Find where the given text appears and provide that cell's center as [X, Y] coordinate. 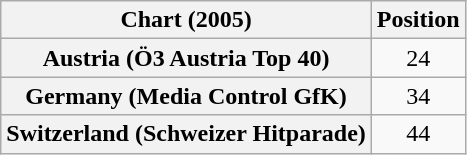
34 [418, 96]
44 [418, 134]
24 [418, 58]
Switzerland (Schweizer Hitparade) [186, 134]
Germany (Media Control GfK) [186, 96]
Austria (Ö3 Austria Top 40) [186, 58]
Position [418, 20]
Chart (2005) [186, 20]
